From the cell containing the given text, extract its center point as (x, y) coordinate. 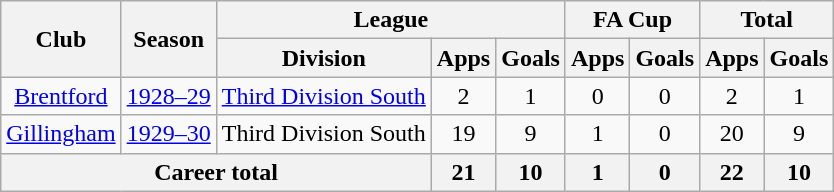
Season (168, 39)
Division (324, 58)
League (390, 20)
FA Cup (632, 20)
Career total (216, 172)
Club (61, 39)
Gillingham (61, 134)
Brentford (61, 96)
Total (767, 20)
1928–29 (168, 96)
21 (463, 172)
19 (463, 134)
22 (732, 172)
1929–30 (168, 134)
20 (732, 134)
